Detect which cell encompasses the target text, then output its [x, y] center coordinate. 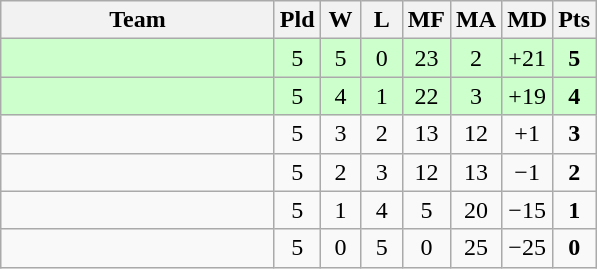
−15 [528, 210]
MA [476, 20]
Team [138, 20]
+1 [528, 134]
20 [476, 210]
+19 [528, 96]
−1 [528, 172]
Pld [297, 20]
22 [426, 96]
Pts [574, 20]
MD [528, 20]
23 [426, 58]
W [340, 20]
+21 [528, 58]
25 [476, 248]
−25 [528, 248]
MF [426, 20]
L [382, 20]
